Scan for the cell matching the given text and deliver its [X, Y] coordinate at center. 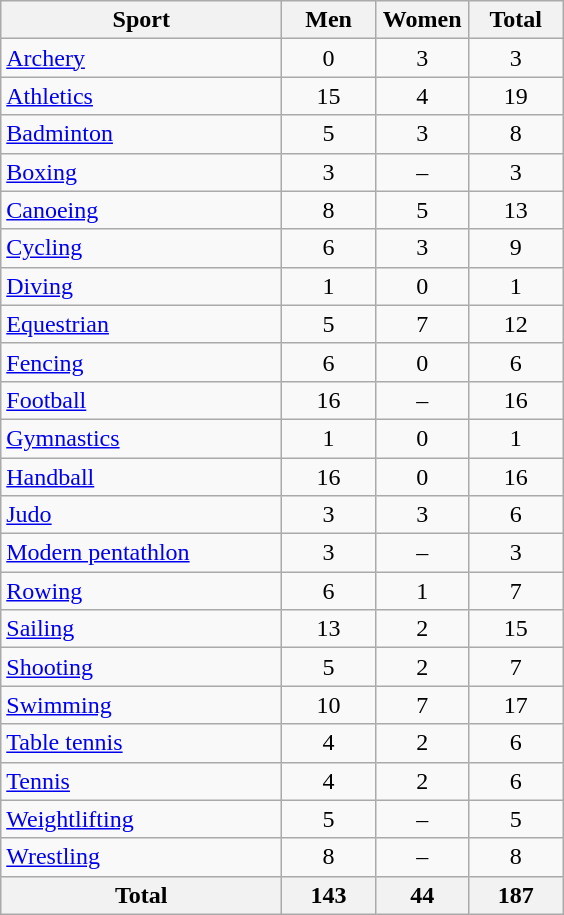
Swimming [142, 705]
Sailing [142, 629]
Equestrian [142, 324]
44 [422, 895]
Archery [142, 58]
12 [516, 324]
19 [516, 96]
Table tennis [142, 743]
Sport [142, 20]
Men [329, 20]
Modern pentathlon [142, 553]
9 [516, 248]
Football [142, 400]
Rowing [142, 591]
Tennis [142, 781]
Wrestling [142, 857]
Cycling [142, 248]
Canoeing [142, 210]
Handball [142, 477]
17 [516, 705]
10 [329, 705]
Fencing [142, 362]
Athletics [142, 96]
Judo [142, 515]
Diving [142, 286]
Badminton [142, 134]
187 [516, 895]
Women [422, 20]
Shooting [142, 667]
Weightlifting [142, 819]
Gymnastics [142, 438]
143 [329, 895]
Boxing [142, 172]
